Return the [X, Y] coordinate for the center point of the cell that contains the specified text.  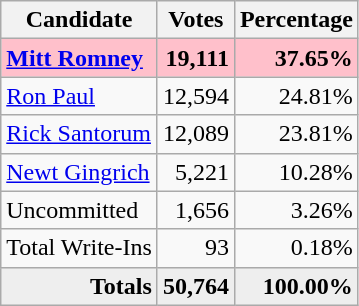
Rick Santorum [80, 134]
Mitt Romney [80, 58]
93 [196, 248]
19,111 [196, 58]
0.18% [296, 248]
Newt Gingrich [80, 172]
Candidate [80, 20]
Total Write-Ins [80, 248]
50,764 [196, 286]
10.28% [296, 172]
12,089 [196, 134]
37.65% [296, 58]
Percentage [296, 20]
Uncommitted [80, 210]
12,594 [196, 96]
Votes [196, 20]
1,656 [196, 210]
Totals [80, 286]
5,221 [196, 172]
23.81% [296, 134]
100.00% [296, 286]
3.26% [296, 210]
24.81% [296, 96]
Ron Paul [80, 96]
